From the cell containing the given text, extract its center point as (X, Y) coordinate. 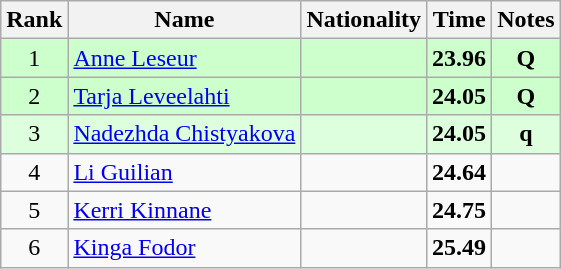
3 (34, 134)
Name (184, 20)
Anne Leseur (184, 58)
5 (34, 210)
Tarja Leveelahti (184, 96)
Kinga Fodor (184, 248)
2 (34, 96)
6 (34, 248)
Nationality (364, 20)
25.49 (460, 248)
q (526, 134)
Li Guilian (184, 172)
Time (460, 20)
24.75 (460, 210)
24.64 (460, 172)
Notes (526, 20)
1 (34, 58)
Rank (34, 20)
4 (34, 172)
Kerri Kinnane (184, 210)
Nadezhda Chistyakova (184, 134)
23.96 (460, 58)
